Find where the given text appears and provide that cell's center as [x, y] coordinate. 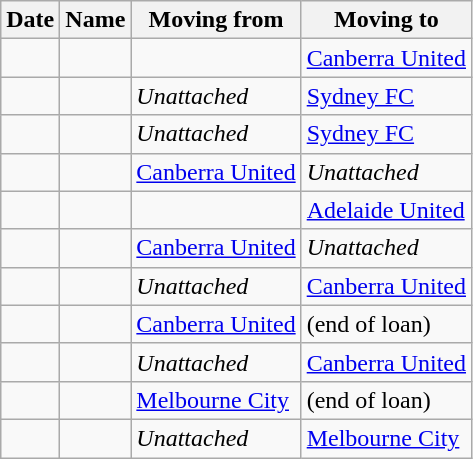
Name [96, 20]
Moving to [386, 20]
Moving from [216, 20]
Adelaide United [386, 210]
Date [30, 20]
